Determine the [x, y] coordinate at the center of the cell enclosing the given text.  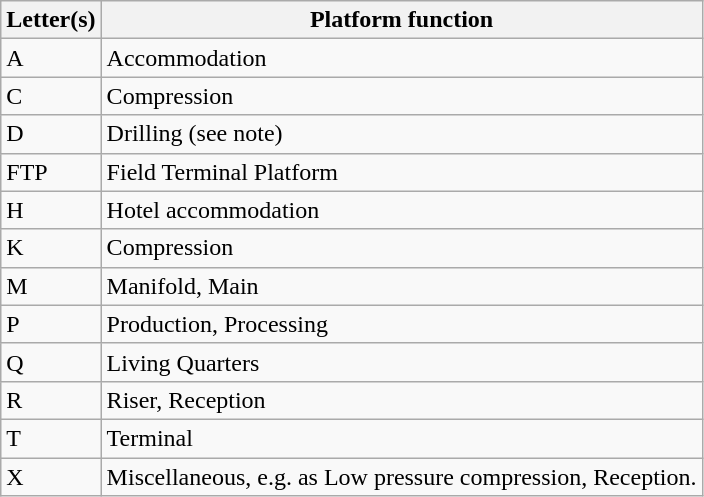
M [51, 286]
Hotel accommodation [402, 210]
T [51, 438]
X [51, 477]
FTP [51, 172]
Field Terminal Platform [402, 172]
Miscellaneous, e.g. as Low pressure compression, Reception. [402, 477]
Letter(s) [51, 20]
R [51, 400]
A [51, 58]
Drilling (see note) [402, 134]
Platform function [402, 20]
P [51, 324]
Manifold, Main [402, 286]
Living Quarters [402, 362]
K [51, 248]
D [51, 134]
C [51, 96]
Production, Processing [402, 324]
Terminal [402, 438]
Q [51, 362]
Riser, Reception [402, 400]
H [51, 210]
Accommodation [402, 58]
